For the text-containing cell, return its midpoint in [X, Y] coordinate format. 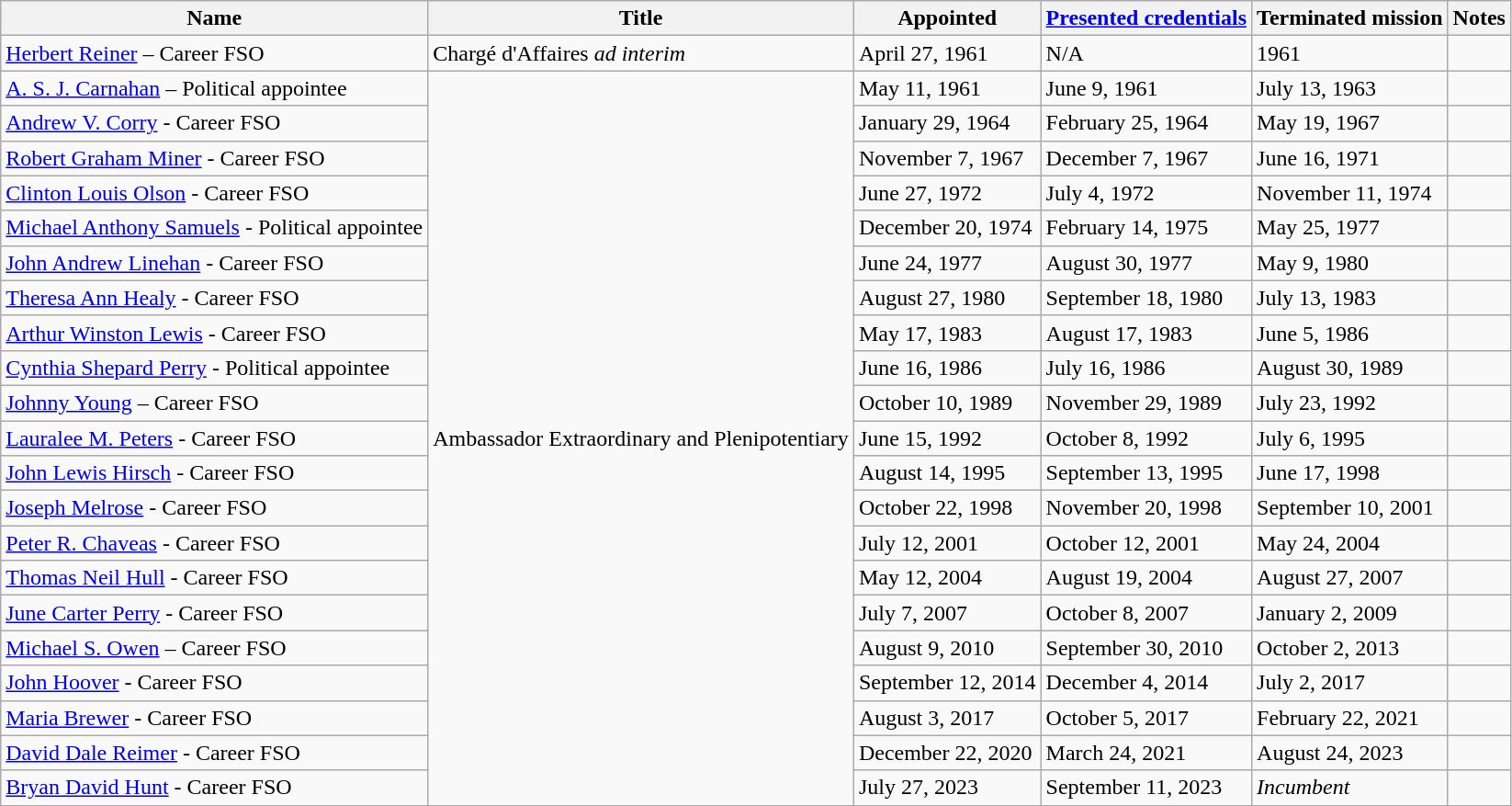
July 6, 1995 [1350, 438]
August 30, 1977 [1146, 263]
Terminated mission [1350, 18]
Lauralee M. Peters - Career FSO [215, 438]
November 20, 1998 [1146, 508]
A. S. J. Carnahan – Political appointee [215, 88]
August 14, 1995 [947, 473]
May 25, 1977 [1350, 228]
Name [215, 18]
August 30, 1989 [1350, 368]
Ambassador Extraordinary and Plenipotentiary [641, 437]
Andrew V. Corry - Career FSO [215, 123]
July 27, 2023 [947, 788]
May 12, 2004 [947, 578]
February 14, 1975 [1146, 228]
November 7, 1967 [947, 158]
August 3, 2017 [947, 718]
Joseph Melrose - Career FSO [215, 508]
September 30, 2010 [1146, 648]
Maria Brewer - Career FSO [215, 718]
September 13, 1995 [1146, 473]
October 2, 2013 [1350, 648]
November 29, 1989 [1146, 403]
February 22, 2021 [1350, 718]
Bryan David Hunt - Career FSO [215, 788]
Arthur Winston Lewis - Career FSO [215, 333]
October 22, 1998 [947, 508]
June 5, 1986 [1350, 333]
Herbert Reiner – Career FSO [215, 53]
October 10, 1989 [947, 403]
Incumbent [1350, 788]
Chargé d'Affaires ad interim [641, 53]
July 16, 1986 [1146, 368]
June 24, 1977 [947, 263]
September 10, 2001 [1350, 508]
Robert Graham Miner - Career FSO [215, 158]
Presented credentials [1146, 18]
John Lewis Hirsch - Career FSO [215, 473]
June 17, 1998 [1350, 473]
June 16, 1986 [947, 368]
Appointed [947, 18]
May 17, 1983 [947, 333]
September 12, 2014 [947, 683]
Notes [1479, 18]
September 11, 2023 [1146, 788]
June Carter Perry - Career FSO [215, 613]
August 27, 2007 [1350, 578]
Theresa Ann Healy - Career FSO [215, 298]
December 4, 2014 [1146, 683]
July 13, 1983 [1350, 298]
August 9, 2010 [947, 648]
July 23, 1992 [1350, 403]
John Andrew Linehan - Career FSO [215, 263]
June 15, 1992 [947, 438]
August 27, 1980 [947, 298]
Title [641, 18]
April 27, 1961 [947, 53]
Peter R. Chaveas - Career FSO [215, 543]
Johnny Young – Career FSO [215, 403]
May 19, 1967 [1350, 123]
July 7, 2007 [947, 613]
Michael S. Owen – Career FSO [215, 648]
July 4, 1972 [1146, 193]
March 24, 2021 [1146, 753]
October 8, 1992 [1146, 438]
August 19, 2004 [1146, 578]
August 17, 1983 [1146, 333]
Michael Anthony Samuels - Political appointee [215, 228]
Thomas Neil Hull - Career FSO [215, 578]
January 29, 1964 [947, 123]
December 22, 2020 [947, 753]
John Hoover - Career FSO [215, 683]
June 16, 1971 [1350, 158]
May 24, 2004 [1350, 543]
February 25, 1964 [1146, 123]
Clinton Louis Olson - Career FSO [215, 193]
June 27, 1972 [947, 193]
September 18, 1980 [1146, 298]
November 11, 1974 [1350, 193]
1961 [1350, 53]
Cynthia Shepard Perry - Political appointee [215, 368]
August 24, 2023 [1350, 753]
July 2, 2017 [1350, 683]
N/A [1146, 53]
January 2, 2009 [1350, 613]
July 13, 1963 [1350, 88]
June 9, 1961 [1146, 88]
David Dale Reimer - Career FSO [215, 753]
May 11, 1961 [947, 88]
May 9, 1980 [1350, 263]
October 12, 2001 [1146, 543]
October 5, 2017 [1146, 718]
October 8, 2007 [1146, 613]
July 12, 2001 [947, 543]
December 20, 1974 [947, 228]
December 7, 1967 [1146, 158]
